Scan for the cell matching the given text and deliver its [x, y] coordinate at center. 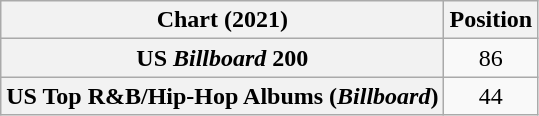
Position [491, 20]
US Top R&B/Hip-Hop Albums (Billboard) [222, 96]
Chart (2021) [222, 20]
44 [491, 96]
86 [491, 58]
US Billboard 200 [222, 58]
